From the cell containing the given text, extract its center point as (x, y) coordinate. 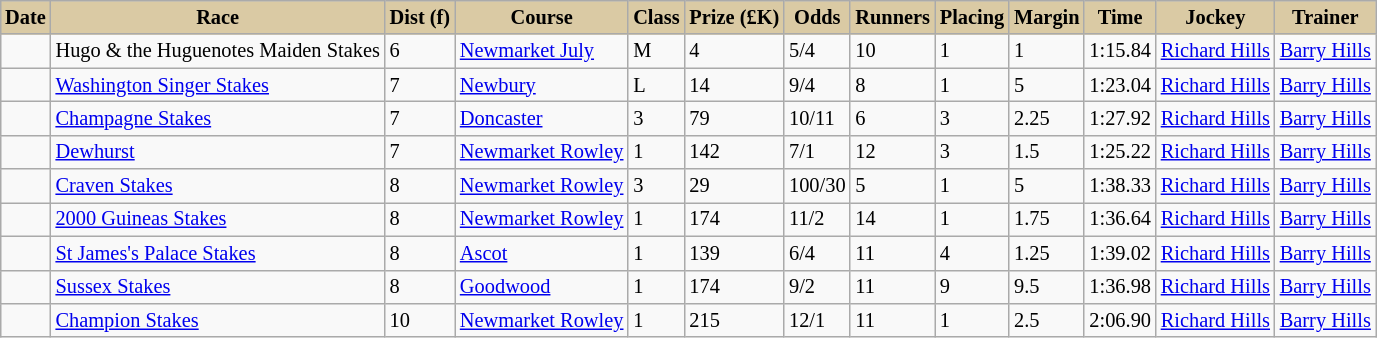
Champagne Stakes (218, 118)
139 (734, 253)
Runners (892, 17)
Jockey (1216, 17)
1.25 (1046, 253)
Margin (1046, 17)
2.25 (1046, 118)
215 (734, 320)
Class (656, 17)
79 (734, 118)
Doncaster (542, 118)
100/30 (817, 186)
Time (1120, 17)
Newmarket July (542, 51)
1:27.92 (1120, 118)
Trainer (1326, 17)
M (656, 51)
Date (25, 17)
Course (542, 17)
1:15.84 (1120, 51)
Newbury (542, 85)
Ascot (542, 253)
6/4 (817, 253)
10/11 (817, 118)
Odds (817, 17)
9/2 (817, 287)
9/4 (817, 85)
Sussex Stakes (218, 287)
12/1 (817, 320)
29 (734, 186)
Champion Stakes (218, 320)
11/2 (817, 219)
1:38.33 (1120, 186)
7/1 (817, 152)
Craven Stakes (218, 186)
2000 Guineas Stakes (218, 219)
1:36.98 (1120, 287)
2.5 (1046, 320)
1:25.22 (1120, 152)
9 (972, 287)
1:39.02 (1120, 253)
Hugo & the Huguenotes Maiden Stakes (218, 51)
Goodwood (542, 287)
9.5 (1046, 287)
Placing (972, 17)
12 (892, 152)
1.75 (1046, 219)
Prize (£K) (734, 17)
1.5 (1046, 152)
Dist (f) (420, 17)
1:23.04 (1120, 85)
Race (218, 17)
142 (734, 152)
5/4 (817, 51)
Washington Singer Stakes (218, 85)
2:06.90 (1120, 320)
Dewhurst (218, 152)
L (656, 85)
St James's Palace Stakes (218, 253)
1:36.64 (1120, 219)
